Provide the [X, Y] coordinate of the cell's center where the given text is located.  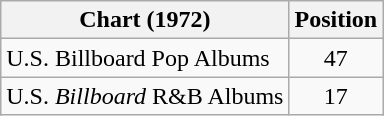
Position [336, 20]
U.S. Billboard Pop Albums [145, 58]
47 [336, 58]
U.S. Billboard R&B Albums [145, 96]
Chart (1972) [145, 20]
17 [336, 96]
